Determine the (X, Y) coordinate at the center of the cell enclosing the given text.  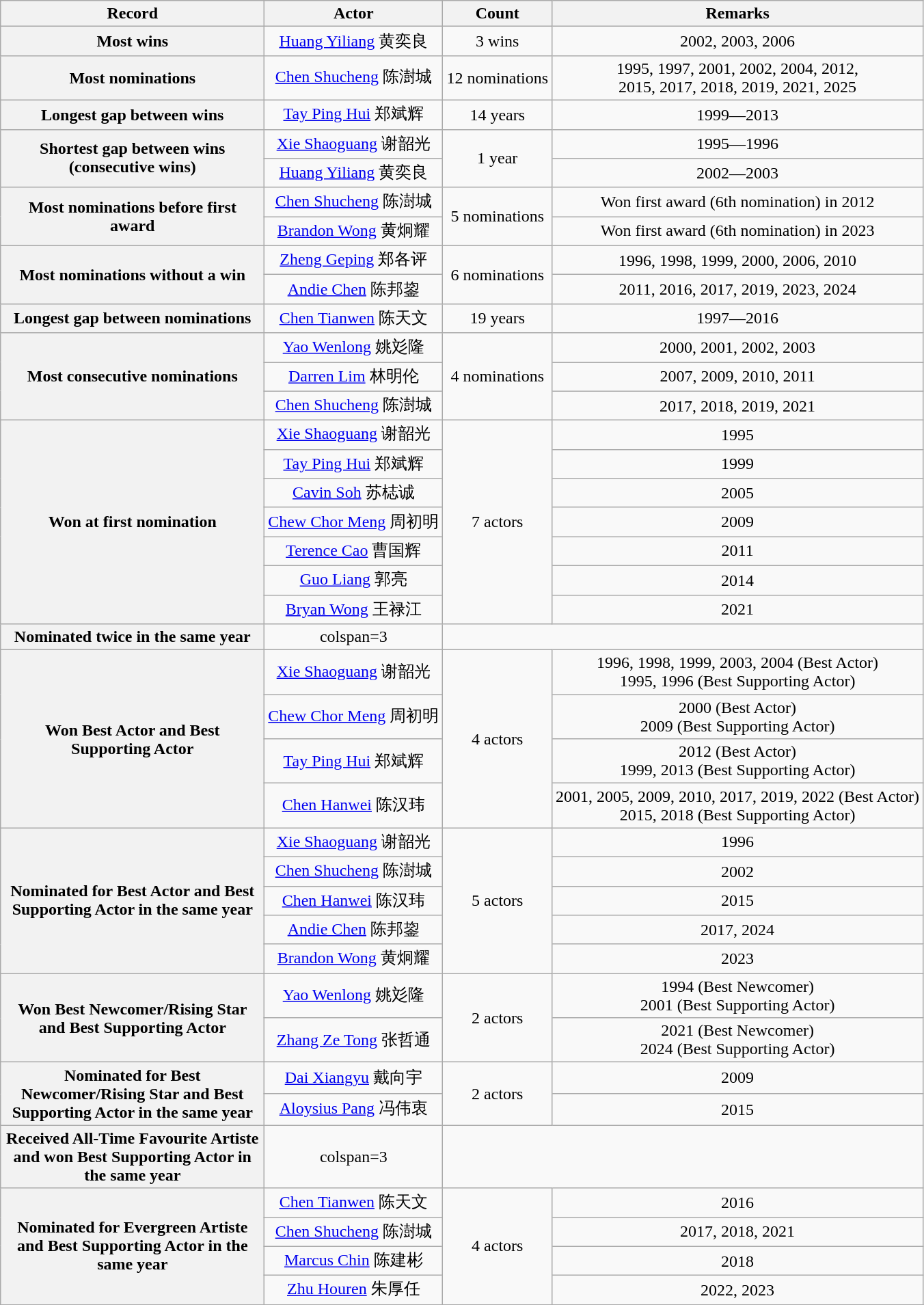
4 nominations (498, 377)
Darren Lim 林明伦 (354, 377)
2021 (Best Newcomer)2024 (Best Supporting Actor) (738, 1040)
Guo Liang 郭亮 (354, 580)
2016 (738, 1203)
Won first award (6th nomination) in 2023 (738, 231)
2022, 2023 (738, 1291)
19 years (498, 319)
1995—1996 (738, 144)
Nominated for Evergreen Artiste and Best Supporting Actor in the same year (133, 1246)
Aloysius Pang 冯伟衷 (354, 1109)
Nominated for Best Actor and Best Supporting Actor in the same year (133, 901)
Most consecutive nominations (133, 377)
Most nominations before first award (133, 216)
2011, 2016, 2017, 2019, 2023, 2024 (738, 290)
1999—2013 (738, 115)
Zhu Houren 朱厚任 (354, 1291)
2023 (738, 958)
12 nominations (498, 78)
2002 (738, 871)
2007, 2009, 2010, 2011 (738, 377)
2000, 2001, 2002, 2003 (738, 347)
Most nominations without a win (133, 275)
2011 (738, 551)
Most wins (133, 41)
Dai Xiangyu 戴向宇 (354, 1078)
2018 (738, 1261)
1995 (738, 435)
Actor (354, 14)
Longest gap between wins (133, 115)
Received All-Time Favourite Artiste and won Best Supporting Actor in the same year (133, 1157)
1996 (738, 842)
2014 (738, 580)
Marcus Chin 陈建彬 (354, 1261)
2005 (738, 494)
2001, 2005, 2009, 2010, 2017, 2019, 2022 (Best Actor)2015, 2018 (Best Supporting Actor) (738, 805)
Terence Cao 曹国辉 (354, 551)
Zhang Ze Tong 张哲通 (354, 1040)
2002—2003 (738, 174)
Shortest gap between wins(consecutive wins) (133, 159)
Longest gap between nominations (133, 319)
Record (133, 14)
Count (498, 14)
1995, 1997, 2001, 2002, 2004, 2012, 2015, 2017, 2018, 2019, 2021, 2025 (738, 78)
14 years (498, 115)
1996, 1998, 1999, 2000, 2006, 2010 (738, 260)
1999 (738, 463)
Won first award (6th nomination) in 2012 (738, 202)
6 nominations (498, 275)
5 nominations (498, 216)
Won Best Newcomer/Rising Star and Best Supporting Actor (133, 1018)
Bryan Wong 王禄江 (354, 610)
2017, 2024 (738, 930)
3 wins (498, 41)
Won Best Actor and Best Supporting Actor (133, 739)
1994 (Best Newcomer)2001 (Best Supporting Actor) (738, 995)
2021 (738, 610)
Nominated for Best Newcomer/Rising Star and Best Supporting Actor in the same year (133, 1094)
Remarks (738, 14)
2017, 2018, 2019, 2021 (738, 406)
2000 (Best Actor)2009 (Best Supporting Actor) (738, 716)
Nominated twice in the same year (133, 637)
2017, 2018, 2021 (738, 1232)
Won at first nomination (133, 522)
1 year (498, 159)
2002, 2003, 2006 (738, 41)
2012 (Best Actor)1999, 2013 (Best Supporting Actor) (738, 762)
5 actors (498, 901)
Cavin Soh 苏梽诚 (354, 494)
1996, 1998, 1999, 2003, 2004 (Best Actor)1995, 1996 (Best Supporting Actor) (738, 673)
1997—2016 (738, 319)
7 actors (498, 522)
Most nominations (133, 78)
Zheng Geping 郑各评 (354, 260)
